Pinpoint the cell where the given text exists, returning its (x, y) midpoint coordinate. 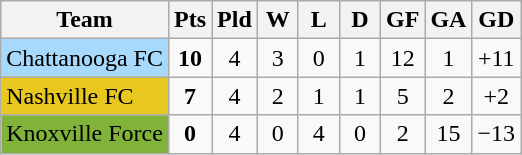
+2 (496, 96)
W (278, 20)
10 (190, 58)
12 (402, 58)
Nashville FC (85, 96)
3 (278, 58)
−13 (496, 134)
Knoxville Force (85, 134)
15 (448, 134)
5 (402, 96)
D (360, 20)
Chattanooga FC (85, 58)
7 (190, 96)
Pld (235, 20)
L (318, 20)
+11 (496, 58)
GA (448, 20)
GD (496, 20)
Pts (190, 20)
Team (85, 20)
GF (402, 20)
